Locate the cell with the specified text and output its [X, Y] center coordinate. 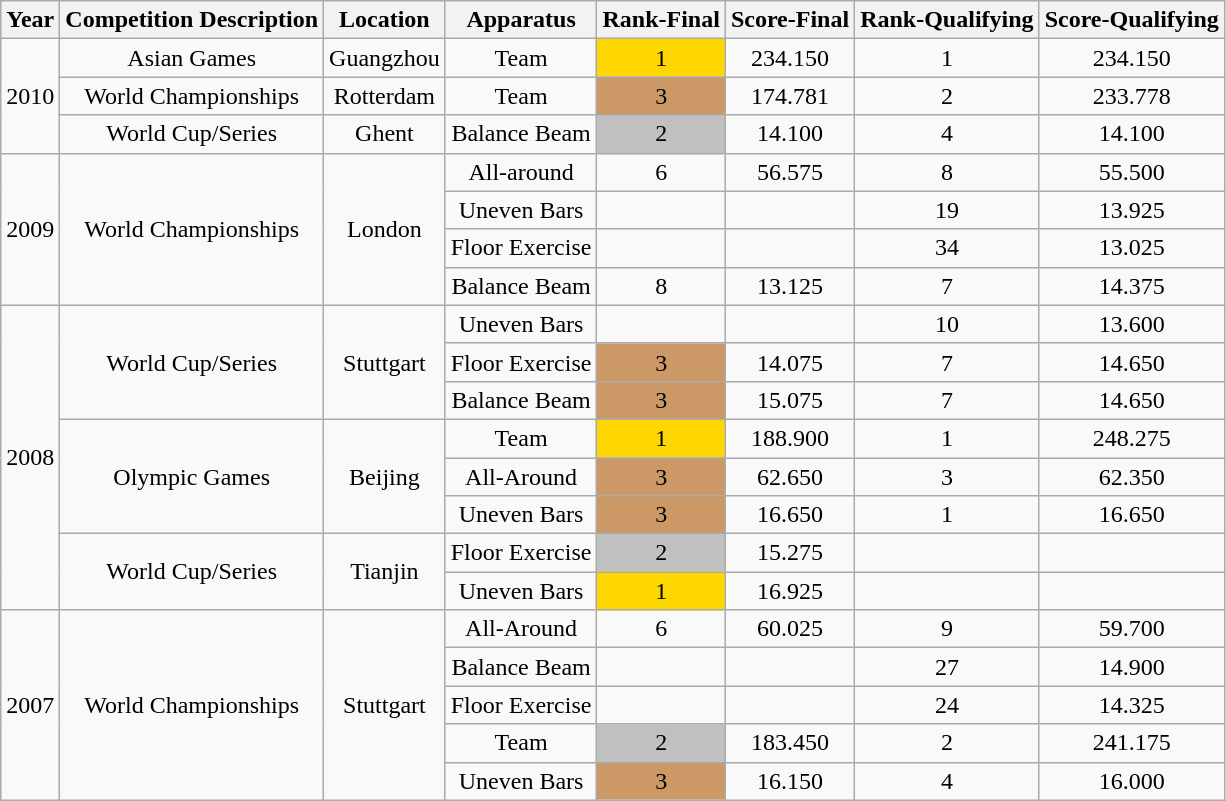
34 [947, 248]
55.500 [1132, 172]
14.375 [1132, 286]
62.350 [1132, 477]
16.925 [790, 591]
14.900 [1132, 667]
2008 [30, 457]
Asian Games [192, 58]
188.900 [790, 438]
2009 [30, 229]
Beijing [385, 476]
19 [947, 210]
15.275 [790, 553]
174.781 [790, 96]
Rotterdam [385, 96]
9 [947, 629]
27 [947, 667]
London [385, 229]
233.778 [1132, 96]
Location [385, 20]
Tianjin [385, 572]
13.125 [790, 286]
Guangzhou [385, 58]
All-around [521, 172]
16.000 [1132, 781]
13.925 [1132, 210]
24 [947, 705]
2010 [30, 96]
Ghent [385, 134]
14.075 [790, 362]
56.575 [790, 172]
62.650 [790, 477]
Score-Final [790, 20]
16.150 [790, 781]
60.025 [790, 629]
10 [947, 324]
183.450 [790, 743]
59.700 [1132, 629]
13.600 [1132, 324]
Rank-Qualifying [947, 20]
Olympic Games [192, 476]
14.325 [1132, 705]
2007 [30, 705]
Year [30, 20]
Apparatus [521, 20]
13.025 [1132, 248]
241.175 [1132, 743]
15.075 [790, 400]
Competition Description [192, 20]
Rank-Final [661, 20]
Score-Qualifying [1132, 20]
248.275 [1132, 438]
